Search for the cell housing the specified text and yield its (X, Y) center coordinate. 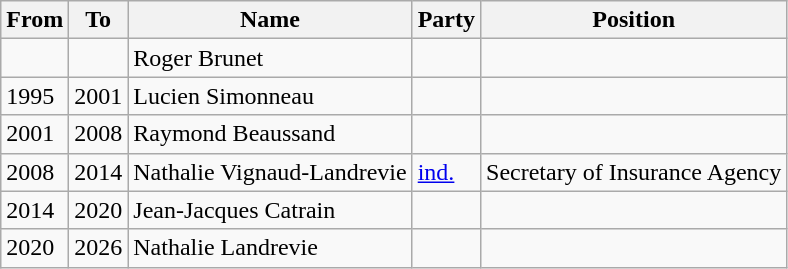
Party (446, 20)
ind. (446, 172)
Secretary of Insurance Agency (634, 172)
Position (634, 20)
Jean-Jacques Catrain (270, 210)
To (98, 20)
2026 (98, 248)
Lucien Simonneau (270, 96)
From (35, 20)
Raymond Beaussand (270, 134)
1995 (35, 96)
Name (270, 20)
Nathalie Vignaud-Landrevie (270, 172)
Roger Brunet (270, 58)
Nathalie Landrevie (270, 248)
